Output the (x, y) coordinate of the center of the cell containing the given text.  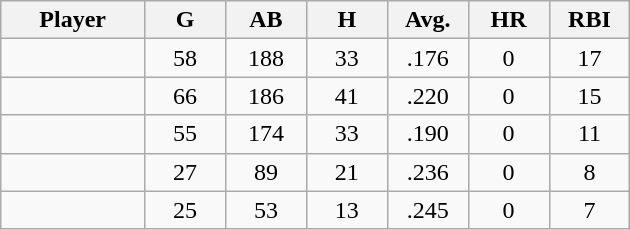
17 (590, 58)
.236 (428, 172)
H (346, 20)
HR (508, 20)
58 (186, 58)
21 (346, 172)
7 (590, 210)
55 (186, 134)
13 (346, 210)
.220 (428, 96)
66 (186, 96)
Avg. (428, 20)
89 (266, 172)
188 (266, 58)
.190 (428, 134)
25 (186, 210)
11 (590, 134)
15 (590, 96)
174 (266, 134)
.245 (428, 210)
41 (346, 96)
53 (266, 210)
8 (590, 172)
Player (73, 20)
.176 (428, 58)
RBI (590, 20)
27 (186, 172)
AB (266, 20)
186 (266, 96)
G (186, 20)
